Extract the [x, y] coordinate from the center of the cell holding the provided text.  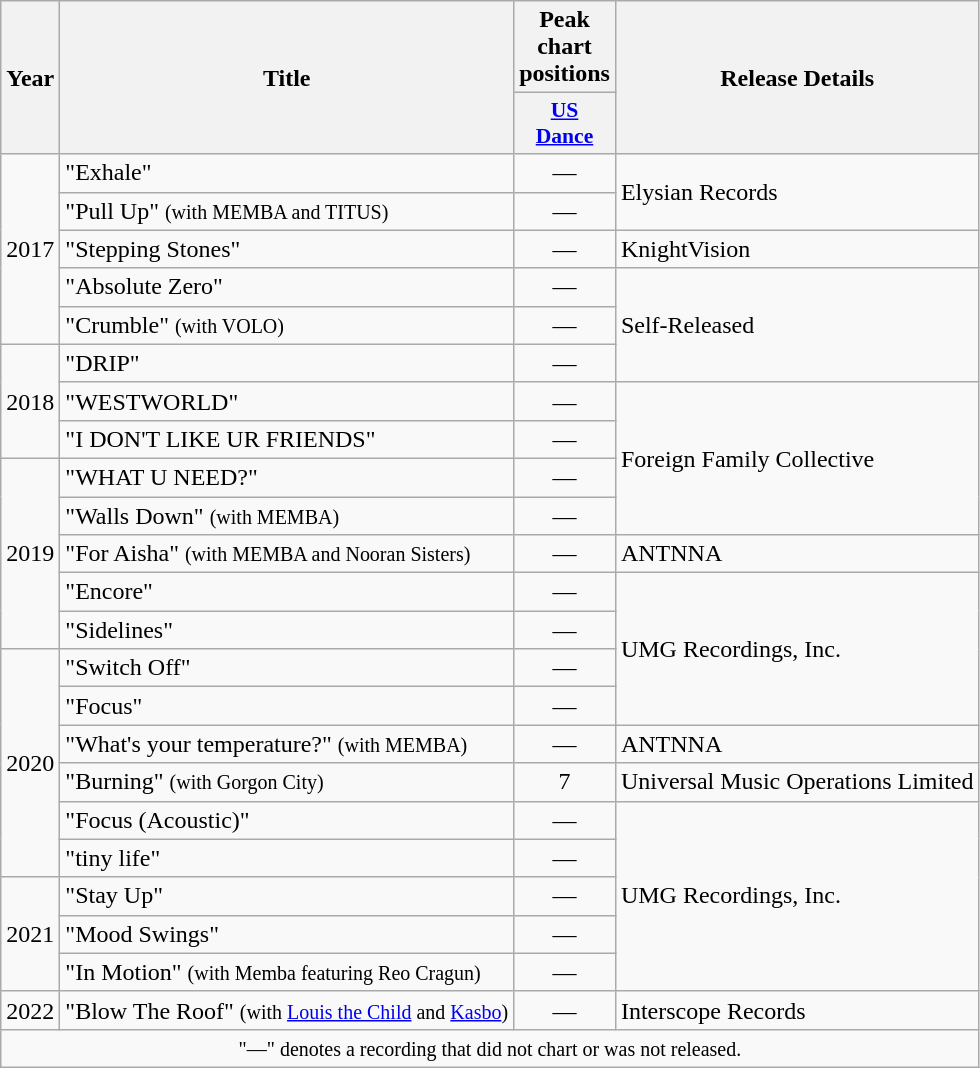
Self-Released [797, 325]
2022 [30, 1010]
"Focus" [287, 706]
Peakchartpositions [565, 47]
"For Aisha" (with MEMBA and Nooran Sisters) [287, 554]
"WESTWORLD" [287, 401]
2019 [30, 553]
"Walls Down" (with MEMBA) [287, 515]
Universal Music Operations Limited [797, 782]
"Switch Off" [287, 668]
"Blow The Roof" (with Louis the Child and Kasbo) [287, 1010]
Interscope Records [797, 1010]
2020 [30, 763]
"In Motion" (with Memba featuring Reo Cragun) [287, 972]
"Stepping Stones" [287, 249]
"Encore" [287, 592]
"tiny life" [287, 858]
Elysian Records [797, 192]
7 [565, 782]
"Sidelines" [287, 630]
Title [287, 78]
2017 [30, 249]
"Crumble" (with VOLO) [287, 325]
"Focus (Acoustic)" [287, 820]
"DRIP" [287, 363]
2021 [30, 934]
"Burning" (with Gorgon City) [287, 782]
2018 [30, 401]
Year [30, 78]
"WHAT U NEED?" [287, 477]
USDance [565, 124]
"Stay Up" [287, 896]
"Exhale" [287, 173]
"Mood Swings" [287, 934]
Release Details [797, 78]
Foreign Family Collective [797, 458]
KnightVision [797, 249]
"What's your temperature?" (with MEMBA) [287, 744]
"Pull Up" (with MEMBA and TITUS) [287, 211]
"I DON'T LIKE UR FRIENDS" [287, 439]
"Absolute Zero" [287, 287]
"—" denotes a recording that did not chart or was not released. [490, 1048]
